Return the (X, Y) coordinate for the center point of the cell that contains the specified text.  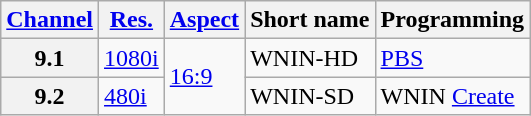
Res. (132, 20)
16:9 (204, 77)
Short name (310, 20)
Programming (452, 20)
9.2 (50, 96)
9.1 (50, 58)
WNIN-HD (310, 58)
Channel (50, 20)
Aspect (204, 20)
PBS (452, 58)
480i (132, 96)
1080i (132, 58)
WNIN Create (452, 96)
WNIN-SD (310, 96)
